Search for the cell housing the specified text and yield its (X, Y) center coordinate. 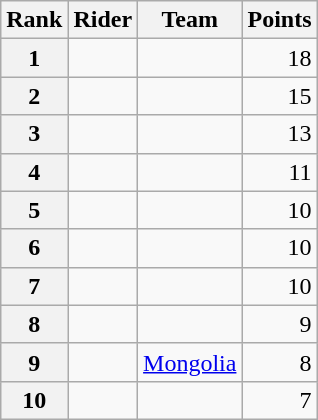
1 (34, 58)
13 (280, 134)
6 (34, 248)
Rider (103, 20)
11 (280, 172)
Rank (34, 20)
15 (280, 96)
18 (280, 58)
Points (280, 20)
2 (34, 96)
Mongolia (190, 362)
5 (34, 210)
3 (34, 134)
Team (190, 20)
4 (34, 172)
